Identify which cell holds the provided text, then report its [x, y] central coordinate. 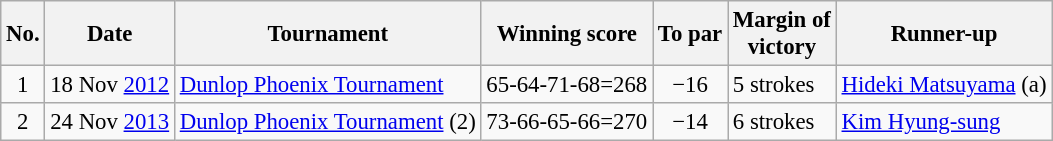
Dunlop Phoenix Tournament (2) [328, 122]
65-64-71-68=268 [567, 85]
Winning score [567, 34]
73-66-65-66=270 [567, 122]
Tournament [328, 34]
−14 [690, 122]
1 [23, 85]
5 strokes [782, 85]
2 [23, 122]
24 Nov 2013 [110, 122]
6 strokes [782, 122]
To par [690, 34]
No. [23, 34]
Kim Hyung-sung [944, 122]
18 Nov 2012 [110, 85]
Hideki Matsuyama (a) [944, 85]
Dunlop Phoenix Tournament [328, 85]
Runner-up [944, 34]
Margin ofvictory [782, 34]
Date [110, 34]
−16 [690, 85]
